Find where the given text appears and provide that cell's center as [X, Y] coordinate. 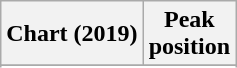
Chart (2019) [72, 34]
Peakposition [189, 34]
